Pinpoint the cell where the given text exists, returning its [X, Y] midpoint coordinate. 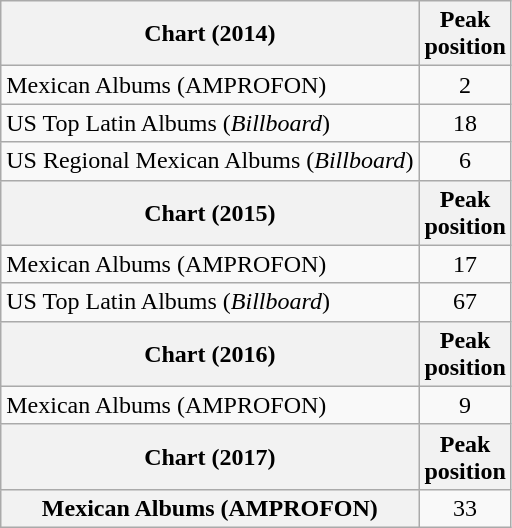
US Regional Mexican Albums (Billboard) [210, 161]
2 [465, 85]
17 [465, 264]
9 [465, 405]
Chart (2017) [210, 456]
18 [465, 123]
67 [465, 302]
Chart (2014) [210, 34]
6 [465, 161]
33 [465, 508]
Chart (2015) [210, 212]
Chart (2016) [210, 354]
Peakposition [465, 34]
